Provide the (x, y) coordinate of the cell's center where the given text is located.  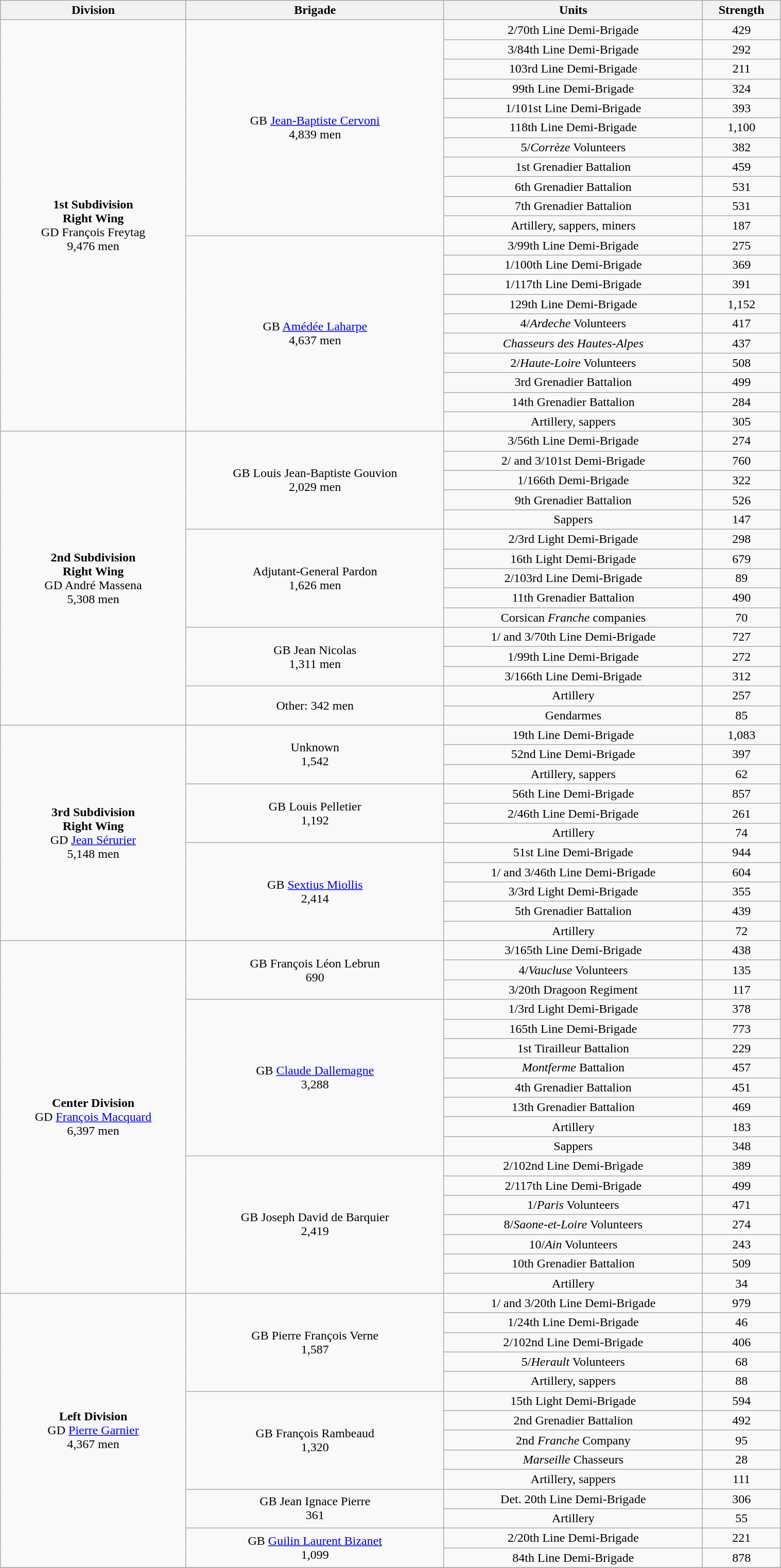
89 (741, 578)
70 (741, 618)
2/103rd Line Demi-Brigade (573, 578)
437 (741, 343)
773 (741, 1029)
Center DivisionGD François Macquard6,397 men (93, 1117)
GB Sextius Miollis2,414 (315, 891)
2nd Franche Company (573, 1440)
84th Line Demi-Brigade (573, 1558)
11th Grenadier Battalion (573, 598)
129th Line Demi-Brigade (573, 304)
727 (741, 637)
4/Vaucluse Volunteers (573, 970)
9th Grenadier Battalion (573, 500)
378 (741, 1009)
14th Grenadier Battalion (573, 402)
1,083 (741, 735)
3/99th Line Demi-Brigade (573, 245)
GB Claude Dallemagne3,288 (315, 1078)
95 (741, 1440)
55 (741, 1519)
3/56th Line Demi-Brigade (573, 441)
878 (741, 1558)
Det. 20th Line Demi-Brigade (573, 1499)
382 (741, 147)
GB Joseph David de Barquier2,419 (315, 1224)
2/3rd Light Demi-Brigade (573, 539)
1/99th Line Demi-Brigade (573, 657)
429 (741, 30)
GB Guilin Laurent Bizanet1,099 (315, 1548)
51st Line Demi-Brigade (573, 852)
GB Jean Nicolas1,311 men (315, 657)
457 (741, 1068)
GB François Léon Lebrun690 (315, 970)
459 (741, 167)
Units (573, 10)
417 (741, 324)
GB Louis Jean-Baptiste Gouvion2,029 men (315, 480)
34 (741, 1283)
2/20th Line Demi-Brigade (573, 1538)
GB Jean Ignace Pierre361 (315, 1509)
13th Grenadier Battalion (573, 1107)
760 (741, 461)
389 (741, 1166)
406 (741, 1342)
1st SubdivisionRight WingGD François Freytag9,476 men (93, 225)
1/ and 3/46th Line Demi-Brigade (573, 872)
62 (741, 774)
397 (741, 754)
3/20th Dragoon Regiment (573, 990)
272 (741, 657)
4th Grenadier Battalion (573, 1087)
355 (741, 892)
103rd Line Demi-Brigade (573, 69)
Other: 342 men (315, 706)
Artillery, sappers, miners (573, 225)
305 (741, 421)
492 (741, 1420)
298 (741, 539)
391 (741, 285)
509 (741, 1264)
Brigade (315, 10)
2/70th Line Demi-Brigade (573, 30)
1st Tirailleur Battalion (573, 1048)
GB François Rambeaud1,320 (315, 1440)
GB Jean-Baptiste Cervoni4,839 men (315, 128)
292 (741, 49)
221 (741, 1538)
229 (741, 1048)
Unknown1,542 (315, 754)
1,152 (741, 304)
Chasseurs des Hautes-Alpes (573, 343)
3rd Grenadier Battalion (573, 382)
312 (741, 676)
451 (741, 1087)
GB Pierre François Verne1,587 (315, 1342)
6th Grenadier Battalion (573, 186)
1/117th Line Demi-Brigade (573, 285)
15th Light Demi-Brigade (573, 1401)
10th Grenadier Battalion (573, 1264)
857 (741, 794)
165th Line Demi-Brigade (573, 1029)
183 (741, 1126)
72 (741, 931)
469 (741, 1107)
111 (741, 1479)
74 (741, 833)
99th Line Demi-Brigade (573, 89)
211 (741, 69)
7th Grenadier Battalion (573, 206)
Marseille Chasseurs (573, 1459)
1/Paris Volunteers (573, 1205)
1/ and 3/70th Line Demi-Brigade (573, 637)
1/100th Line Demi-Brigade (573, 265)
16th Light Demi-Brigade (573, 558)
2/117th Line Demi-Brigade (573, 1185)
3/166th Line Demi-Brigade (573, 676)
1/24th Line Demi-Brigade (573, 1323)
187 (741, 225)
GB Amédée Laharpe4,637 men (315, 333)
19th Line Demi-Brigade (573, 735)
490 (741, 598)
243 (741, 1244)
2/ and 3/101st Demi-Brigade (573, 461)
261 (741, 813)
88 (741, 1381)
Division (93, 10)
944 (741, 852)
68 (741, 1362)
117 (741, 990)
1/ and 3/20th Line Demi-Brigade (573, 1303)
369 (741, 265)
284 (741, 402)
2/46th Line Demi-Brigade (573, 813)
322 (741, 480)
118th Line Demi-Brigade (573, 128)
10/Ain Volunteers (573, 1244)
3/3rd Light Demi-Brigade (573, 892)
348 (741, 1146)
5th Grenadier Battalion (573, 911)
Adjutant-General Pardon1,626 men (315, 578)
1/3rd Light Demi-Brigade (573, 1009)
Strength (741, 10)
1/101st Line Demi-Brigade (573, 108)
135 (741, 970)
1/166th Demi-Brigade (573, 480)
52nd Line Demi-Brigade (573, 754)
3rd SubdivisionRight WingGD Jean Sérurier5,148 men (93, 833)
324 (741, 89)
275 (741, 245)
679 (741, 558)
4/Ardeche Volunteers (573, 324)
471 (741, 1205)
5/Corrèze Volunteers (573, 147)
28 (741, 1459)
Montferme Battalion (573, 1068)
Corsican Franche companies (573, 618)
147 (741, 519)
526 (741, 500)
306 (741, 1499)
GB Louis Pelletier1,192 (315, 813)
2nd SubdivisionRight WingGD André Massena5,308 men (93, 578)
8/Saone-et-Loire Volunteers (573, 1225)
5/Herault Volunteers (573, 1362)
3/165th Line Demi-Brigade (573, 950)
Left DivisionGD Pierre Garnier4,367 men (93, 1431)
85 (741, 715)
604 (741, 872)
979 (741, 1303)
594 (741, 1401)
393 (741, 108)
438 (741, 950)
2/Haute-Loire Volunteers (573, 363)
56th Line Demi-Brigade (573, 794)
Gendarmes (573, 715)
1st Grenadier Battalion (573, 167)
508 (741, 363)
3/84th Line Demi-Brigade (573, 49)
1,100 (741, 128)
46 (741, 1323)
257 (741, 696)
2nd Grenadier Battalion (573, 1420)
439 (741, 911)
